Capture the cell that displays the provided text and extract its [x, y] central coordinate. 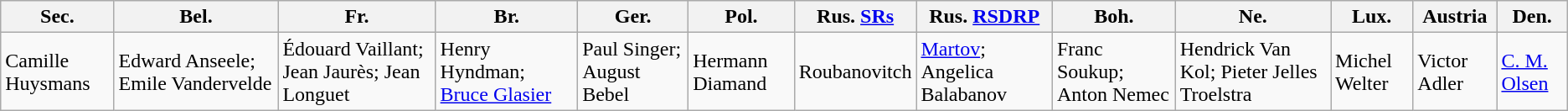
Michel Welter [1372, 71]
Sec. [57, 17]
Austria [1455, 17]
Henry Hyndman; Bruce Glasier [507, 71]
Hermann Diamand [742, 71]
Victor Adler [1455, 71]
Ger. [633, 17]
Franc Soukup; Anton Nemec [1114, 71]
Den. [1532, 17]
Rus. RSDRP [984, 17]
Lux. [1372, 17]
Fr. [357, 17]
Hendrick Van Kol; Pieter Jelles Troelstra [1253, 71]
Ne. [1253, 17]
Édouard Vaillant; Jean Jaurès; Jean Longuet [357, 71]
Boh. [1114, 17]
Pol. [742, 17]
Bel. [196, 17]
Edward Anseele; Emile Vandervelde [196, 71]
Camille Huysmans [57, 71]
Martov; Angelica Balabanov [984, 71]
Rus. SRs [855, 17]
C. M. Olsen [1532, 71]
Paul Singer; August Bebel [633, 71]
Roubanovitch [855, 71]
Br. [507, 17]
